Detect which cell encompasses the target text, then output its [x, y] center coordinate. 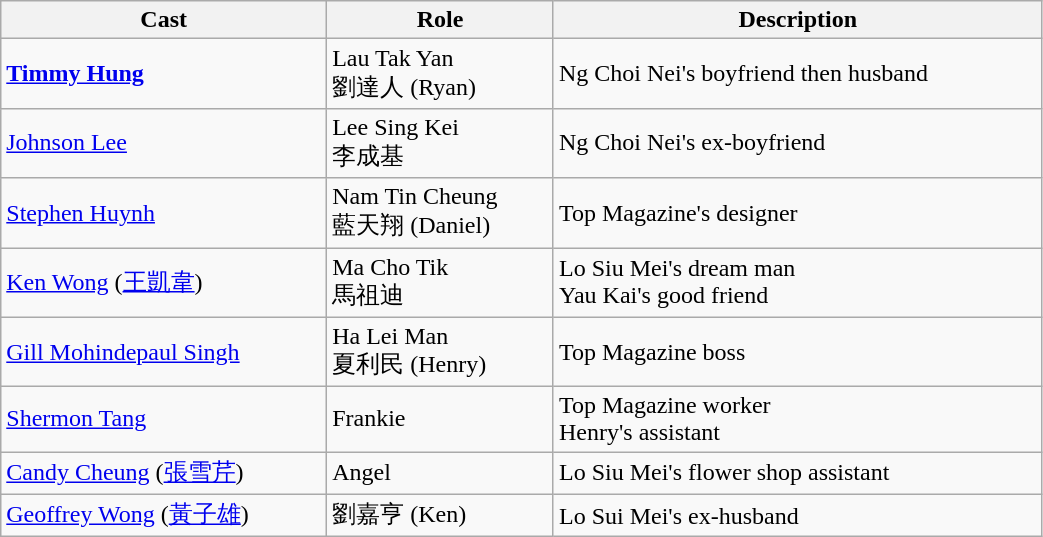
Ng Choi Nei's ex-boyfriend [798, 143]
Stephen Huynh [164, 213]
Description [798, 20]
Lo Sui Mei's ex-husband [798, 516]
Ma Cho Tik 馬祖迪 [440, 283]
Lo Siu Mei's flower shop assistant [798, 474]
Angel [440, 474]
Timmy Hung [164, 74]
Lau Tak Yan 劉達人 (Ryan) [440, 74]
Johnson Lee [164, 143]
Shermon Tang [164, 420]
Ng Choi Nei's boyfriend then husband [798, 74]
Top Magazine worker Henry's assistant [798, 420]
Candy Cheung (張雪芹) [164, 474]
Ha Lei Man 夏利民 (Henry) [440, 352]
Frankie [440, 420]
Top Magazine boss [798, 352]
劉嘉亨 (Ken) [440, 516]
Lo Siu Mei's dream man Yau Kai's good friend [798, 283]
Cast [164, 20]
Top Magazine's designer [798, 213]
Geoffrey Wong (黃子雄) [164, 516]
Ken Wong (王凱韋) [164, 283]
Role [440, 20]
Nam Tin Cheung 藍天翔 (Daniel) [440, 213]
Lee Sing Kei 李成基 [440, 143]
Gill Mohindepaul Singh [164, 352]
